Output the (x, y) coordinate of the center of the cell containing the given text.  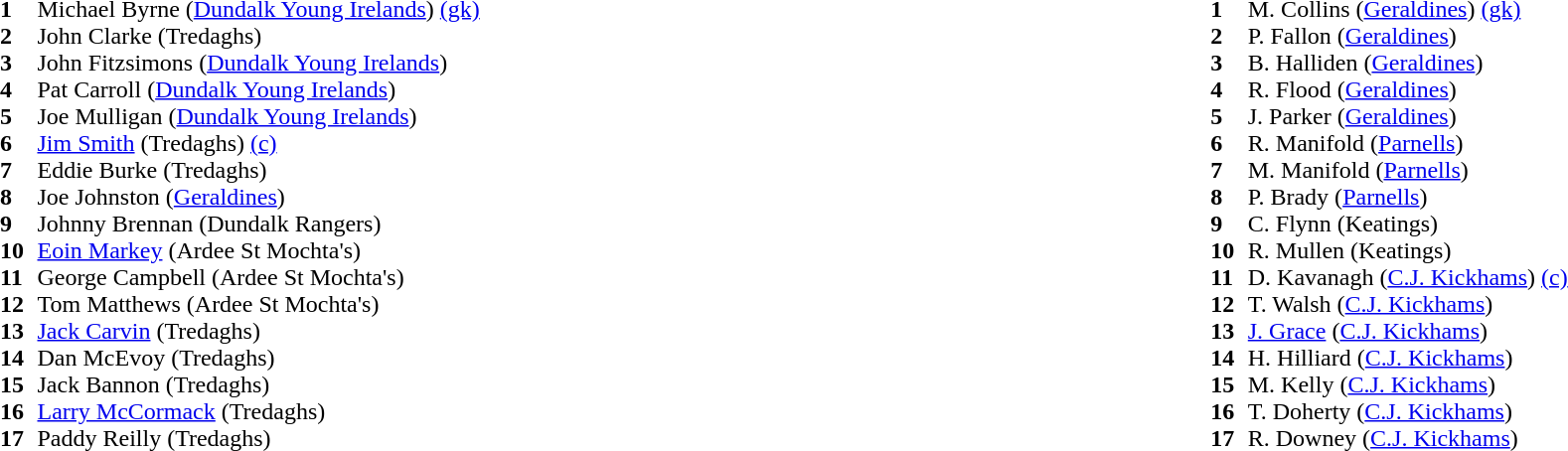
J. Parker (Geraldines) (1408, 117)
Joe Mulligan (Dundalk Young Irelands) (258, 117)
R. Manifold (Parnells) (1408, 143)
John Fitzsimons (Dundalk Young Irelands) (258, 64)
C. Flynn (Keatings) (1408, 225)
H. Hilliard (C.J. Kickhams) (1408, 358)
Eddie Burke (Tredaghs) (258, 171)
Jim Smith (Tredaghs) (c) (258, 143)
Tom Matthews (Ardee St Mochta's) (258, 304)
Eoin Markey (Ardee St Mochta's) (258, 250)
Larry McCormack (Tredaghs) (258, 411)
J. Grace (C.J. Kickhams) (1408, 332)
T. Doherty (C.J. Kickhams) (1408, 411)
R. Flood (Geraldines) (1408, 89)
M. Kelly (C.J. Kickhams) (1408, 385)
John Clarke (Tredaghs) (258, 36)
Joe Johnston (Geraldines) (258, 197)
Jack Bannon (Tredaghs) (258, 385)
Johnny Brennan (Dundalk Rangers) (258, 225)
George Campbell (Ardee St Mochta's) (258, 278)
D. Kavanagh (C.J. Kickhams) (c) (1408, 278)
T. Walsh (C.J. Kickhams) (1408, 304)
Pat Carroll (Dundalk Young Irelands) (258, 89)
P. Fallon (Geraldines) (1408, 36)
B. Halliden (Geraldines) (1408, 64)
R. Mullen (Keatings) (1408, 250)
M. Manifold (Parnells) (1408, 171)
Dan McEvoy (Tredaghs) (258, 358)
P. Brady (Parnells) (1408, 197)
Jack Carvin (Tredaghs) (258, 332)
